Find where the given text appears and provide that cell's center as [x, y] coordinate. 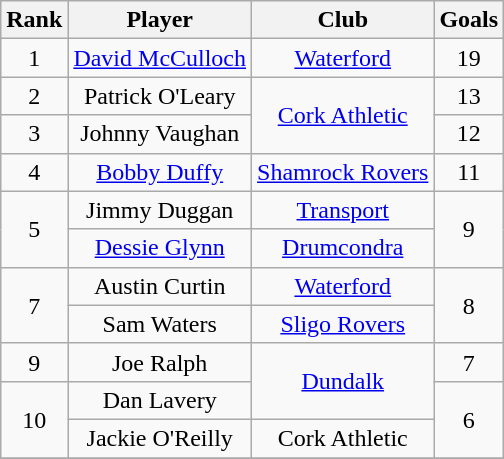
Transport [343, 210]
19 [469, 58]
David McCulloch [160, 58]
Dessie Glynn [160, 248]
Dan Lavery [160, 400]
Johnny Vaughan [160, 134]
Player [160, 20]
Joe Ralph [160, 362]
12 [469, 134]
10 [34, 419]
Jackie O'Reilly [160, 438]
Goals [469, 20]
Sligo Rovers [343, 324]
Rank [34, 20]
13 [469, 96]
2 [34, 96]
Club [343, 20]
3 [34, 134]
Austin Curtin [160, 286]
Bobby Duffy [160, 172]
11 [469, 172]
Drumcondra [343, 248]
Jimmy Duggan [160, 210]
5 [34, 229]
1 [34, 58]
Dundalk [343, 381]
Patrick O'Leary [160, 96]
Shamrock Rovers [343, 172]
4 [34, 172]
8 [469, 305]
6 [469, 419]
Sam Waters [160, 324]
